Detect which cell encompasses the target text, then output its (X, Y) center coordinate. 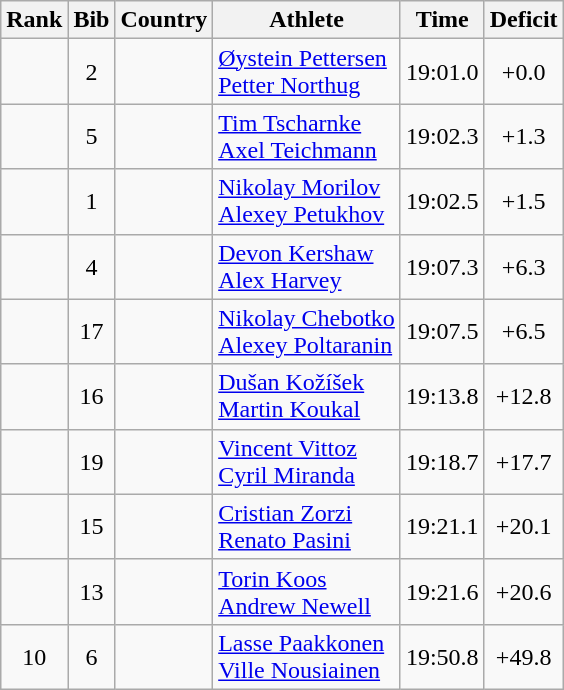
Athlete (307, 20)
19:13.8 (442, 396)
Country (164, 20)
Bib (92, 20)
Cristian ZorziRenato Pasini (307, 526)
19:21.6 (442, 592)
Time (442, 20)
Devon KershawAlex Harvey (307, 266)
+1.5 (524, 202)
+1.3 (524, 136)
6 (92, 656)
Rank (34, 20)
19:07.3 (442, 266)
16 (92, 396)
19:21.1 (442, 526)
Øystein PettersenPetter Northug (307, 72)
Torin KoosAndrew Newell (307, 592)
+17.7 (524, 462)
+12.8 (524, 396)
1 (92, 202)
19:50.8 (442, 656)
5 (92, 136)
Dušan KožíšekMartin Koukal (307, 396)
Nikolay ChebotkoAlexey Poltaranin (307, 332)
19 (92, 462)
+49.8 (524, 656)
+20.1 (524, 526)
4 (92, 266)
13 (92, 592)
+0.0 (524, 72)
2 (92, 72)
+20.6 (524, 592)
17 (92, 332)
10 (34, 656)
19:18.7 (442, 462)
+6.5 (524, 332)
Tim TscharnkeAxel Teichmann (307, 136)
19:01.0 (442, 72)
Deficit (524, 20)
Lasse PaakkonenVille Nousiainen (307, 656)
19:02.3 (442, 136)
+6.3 (524, 266)
19:07.5 (442, 332)
Vincent VittozCyril Miranda (307, 462)
Nikolay MorilovAlexey Petukhov (307, 202)
19:02.5 (442, 202)
15 (92, 526)
